Detect which cell encompasses the target text, then output its [X, Y] center coordinate. 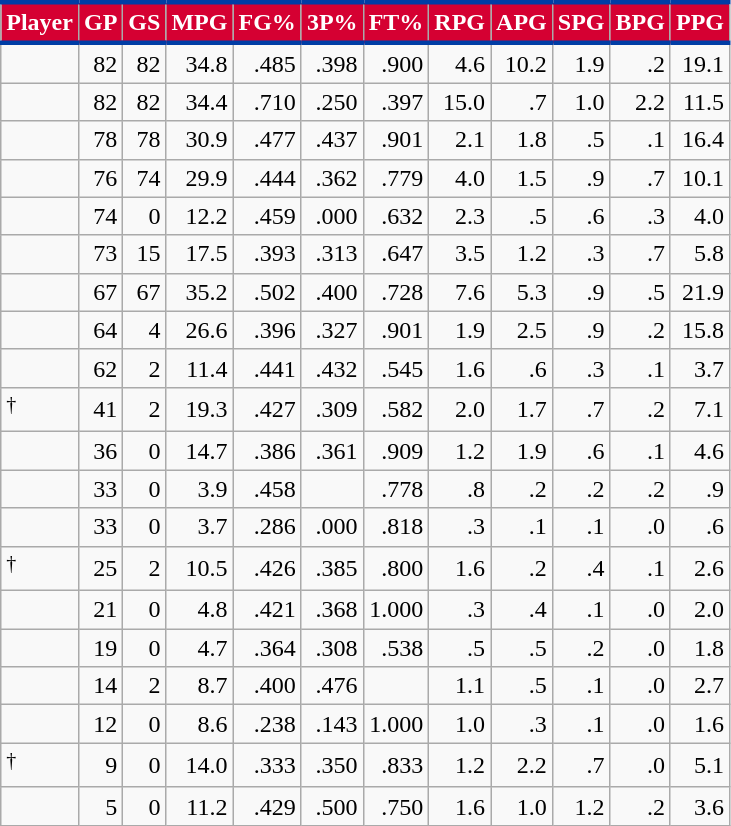
.238 [267, 724]
.779 [396, 178]
.333 [267, 766]
25 [100, 568]
73 [100, 254]
.909 [396, 451]
.426 [267, 568]
.327 [332, 330]
21 [100, 610]
.545 [396, 368]
.427 [267, 410]
.250 [332, 102]
.900 [396, 63]
.350 [332, 766]
.385 [332, 568]
.313 [332, 254]
41 [100, 410]
2.1 [460, 140]
29.9 [200, 178]
11.2 [200, 806]
.441 [267, 368]
GS [144, 22]
15.0 [460, 102]
SPG [581, 22]
.444 [267, 178]
7.6 [460, 292]
.397 [396, 102]
.386 [267, 451]
11.5 [700, 102]
APG [522, 22]
1.5 [522, 178]
.750 [396, 806]
2.7 [700, 686]
.778 [396, 489]
9 [100, 766]
.8 [460, 489]
8.7 [200, 686]
.362 [332, 178]
5.8 [700, 254]
36 [100, 451]
.500 [332, 806]
8.6 [200, 724]
62 [100, 368]
5 [100, 806]
.364 [267, 648]
.818 [396, 527]
11.4 [200, 368]
10.1 [700, 178]
64 [100, 330]
10.5 [200, 568]
14 [100, 686]
1.7 [522, 410]
RPG [460, 22]
30.9 [200, 140]
1.1 [460, 686]
.485 [267, 63]
.308 [332, 648]
12 [100, 724]
5.1 [700, 766]
.458 [267, 489]
.710 [267, 102]
76 [100, 178]
.393 [267, 254]
3.9 [200, 489]
.432 [332, 368]
26.6 [200, 330]
FT% [396, 22]
2.6 [700, 568]
12.2 [200, 216]
15 [144, 254]
4 [144, 330]
.459 [267, 216]
.309 [332, 410]
2.3 [460, 216]
35.2 [200, 292]
.143 [332, 724]
.361 [332, 451]
7.1 [700, 410]
.538 [396, 648]
.647 [396, 254]
10.2 [522, 63]
.833 [396, 766]
4.8 [200, 610]
PPG [700, 22]
.800 [396, 568]
.477 [267, 140]
3.5 [460, 254]
21.9 [700, 292]
.396 [267, 330]
16.4 [700, 140]
.429 [267, 806]
.632 [396, 216]
Player [40, 22]
.437 [332, 140]
.368 [332, 610]
FG% [267, 22]
19 [100, 648]
19.1 [700, 63]
.286 [267, 527]
3.6 [700, 806]
19.3 [200, 410]
GP [100, 22]
.728 [396, 292]
.421 [267, 610]
.502 [267, 292]
2.5 [522, 330]
14.0 [200, 766]
14.7 [200, 451]
3P% [332, 22]
15.8 [700, 330]
.476 [332, 686]
34.8 [200, 63]
34.4 [200, 102]
4.7 [200, 648]
BPG [640, 22]
.398 [332, 63]
17.5 [200, 254]
.582 [396, 410]
5.3 [522, 292]
MPG [200, 22]
